Search for the cell housing the specified text and yield its (X, Y) center coordinate. 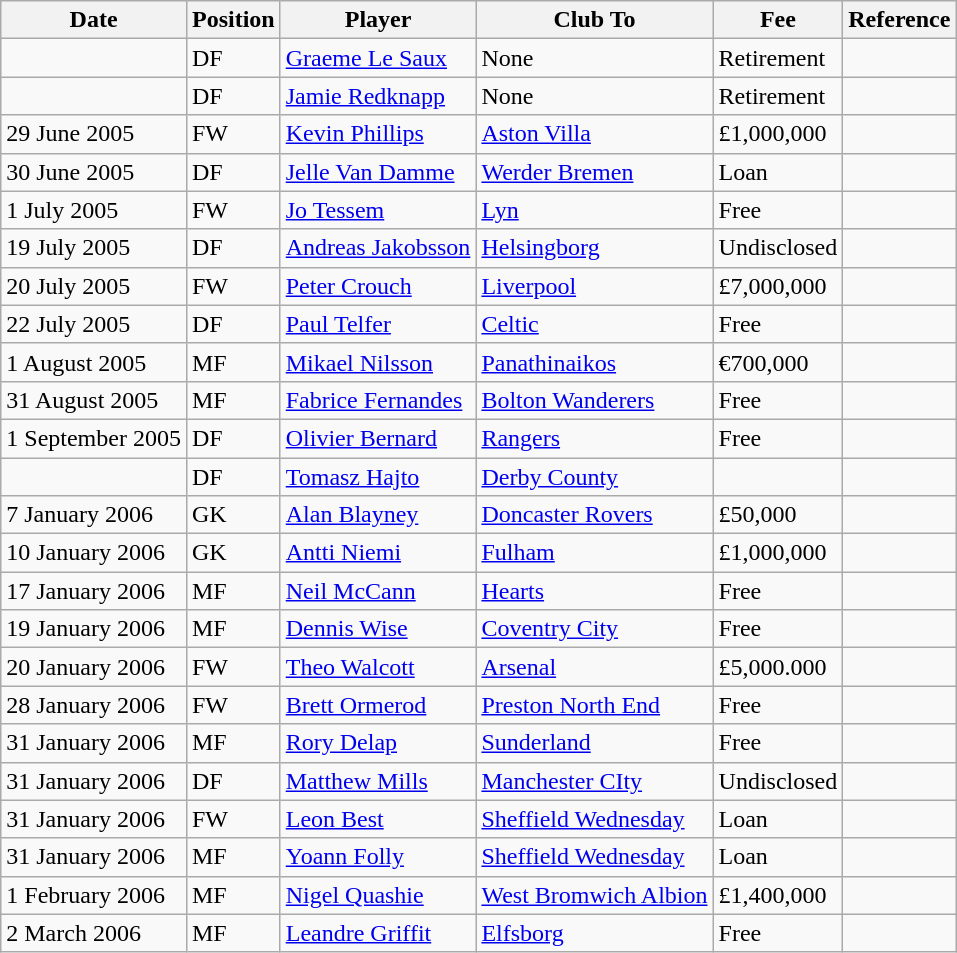
Fee (778, 20)
Jo Tessem (378, 210)
Helsingborg (594, 248)
Derby County (594, 477)
Doncaster Rovers (594, 515)
Werder Bremen (594, 172)
Panathinaikos (594, 362)
19 January 2006 (94, 629)
1 February 2006 (94, 895)
Leon Best (378, 819)
Peter Crouch (378, 286)
20 July 2005 (94, 286)
Theo Walcott (378, 667)
Hearts (594, 591)
Player (378, 20)
Club To (594, 20)
Manchester CIty (594, 781)
Celtic (594, 324)
Nigel Quashie (378, 895)
Matthew Mills (378, 781)
Mikael Nilsson (378, 362)
7 January 2006 (94, 515)
Yoann Folly (378, 857)
Rory Delap (378, 743)
30 June 2005 (94, 172)
Rangers (594, 438)
1 July 2005 (94, 210)
29 June 2005 (94, 134)
Liverpool (594, 286)
Aston Villa (594, 134)
Preston North End (594, 705)
28 January 2006 (94, 705)
£50,000 (778, 515)
Leandre Griffit (378, 933)
Coventry City (594, 629)
1 August 2005 (94, 362)
Antti Niemi (378, 553)
Date (94, 20)
West Bromwich Albion (594, 895)
Jelle Van Damme (378, 172)
Arsenal (594, 667)
Olivier Bernard (378, 438)
22 July 2005 (94, 324)
Position (233, 20)
Bolton Wanderers (594, 400)
Jamie Redknapp (378, 96)
1 September 2005 (94, 438)
Paul Telfer (378, 324)
31 August 2005 (94, 400)
€700,000 (778, 362)
Fulham (594, 553)
£7,000,000 (778, 286)
Reference (900, 20)
2 March 2006 (94, 933)
Sunderland (594, 743)
10 January 2006 (94, 553)
17 January 2006 (94, 591)
£1,400,000 (778, 895)
Andreas Jakobsson (378, 248)
Brett Ormerod (378, 705)
Fabrice Fernandes (378, 400)
Kevin Phillips (378, 134)
Alan Blayney (378, 515)
19 July 2005 (94, 248)
Elfsborg (594, 933)
Dennis Wise (378, 629)
20 January 2006 (94, 667)
Lyn (594, 210)
Tomasz Hajto (378, 477)
Neil McCann (378, 591)
Graeme Le Saux (378, 58)
£5,000.000 (778, 667)
